Search for the cell housing the specified text and yield its (X, Y) center coordinate. 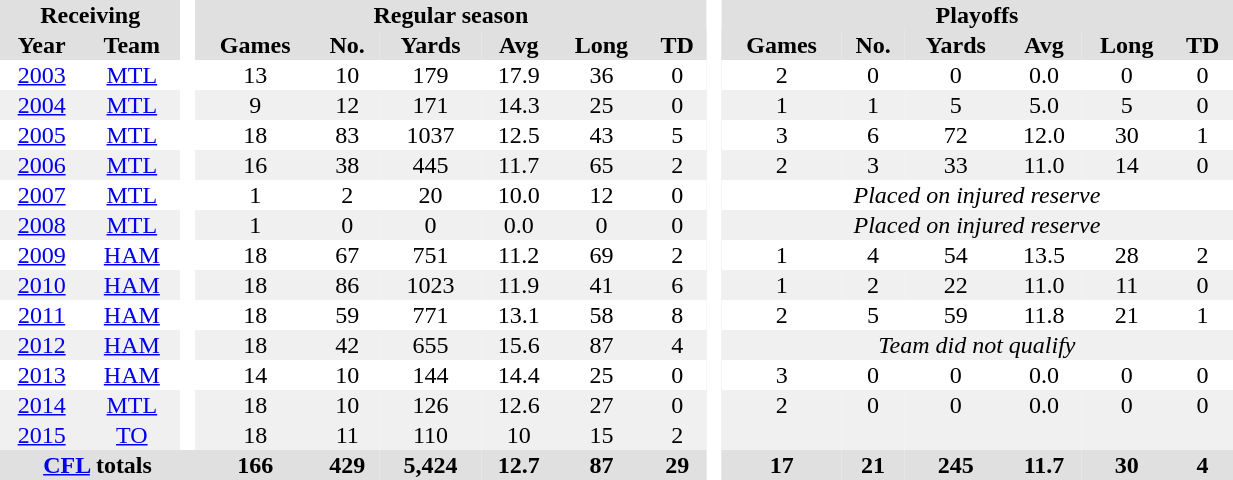
2004 (42, 105)
751 (430, 255)
2014 (42, 405)
42 (347, 345)
2011 (42, 315)
1023 (430, 285)
86 (347, 285)
41 (601, 285)
126 (430, 405)
17.9 (518, 75)
2009 (42, 255)
2013 (42, 375)
12.0 (1044, 135)
5,424 (430, 465)
12.7 (518, 465)
33 (956, 165)
179 (430, 75)
16 (255, 165)
144 (430, 375)
2010 (42, 285)
10.0 (518, 195)
65 (601, 165)
166 (255, 465)
15 (601, 435)
15.6 (518, 345)
2005 (42, 135)
43 (601, 135)
8 (676, 315)
36 (601, 75)
17 (782, 465)
14.4 (518, 375)
Team did not qualify (978, 345)
2003 (42, 75)
655 (430, 345)
11.9 (518, 285)
5.0 (1044, 105)
245 (956, 465)
13 (255, 75)
771 (430, 315)
Year (42, 45)
13.5 (1044, 255)
54 (956, 255)
27 (601, 405)
67 (347, 255)
12.5 (518, 135)
83 (347, 135)
171 (430, 105)
14.3 (518, 105)
Regular season (451, 15)
9 (255, 105)
29 (676, 465)
2008 (42, 225)
110 (430, 435)
20 (430, 195)
2007 (42, 195)
2015 (42, 435)
13.1 (518, 315)
Team (132, 45)
69 (601, 255)
2006 (42, 165)
58 (601, 315)
22 (956, 285)
38 (347, 165)
1037 (430, 135)
28 (1127, 255)
12.6 (518, 405)
11.8 (1044, 315)
429 (347, 465)
11.2 (518, 255)
445 (430, 165)
Receiving (90, 15)
Playoffs (978, 15)
CFL totals (98, 465)
72 (956, 135)
2012 (42, 345)
TO (132, 435)
